Extract the (X, Y) coordinate from the center of the cell holding the provided text.  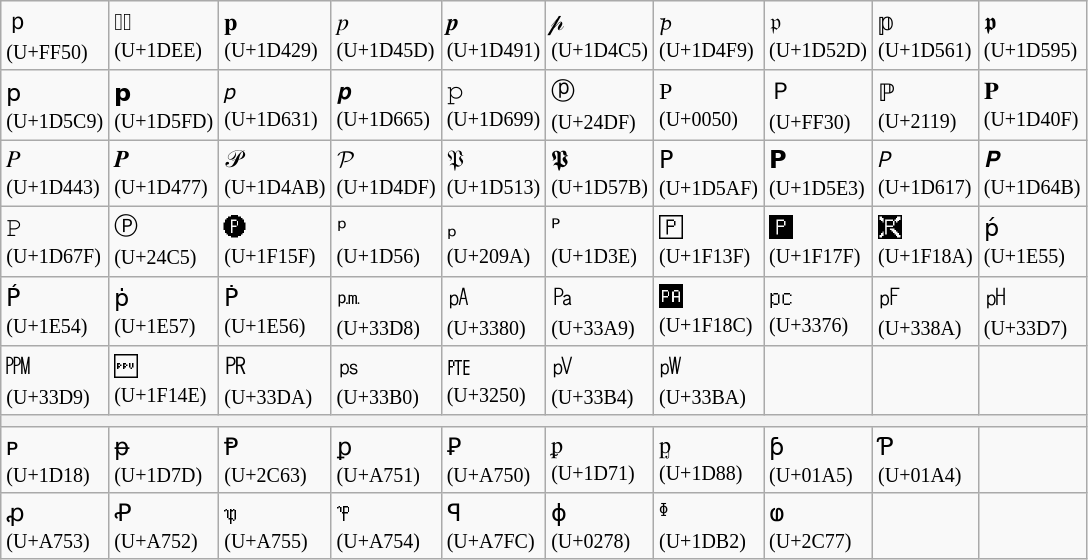
ṕ (U+1E55) (1032, 241)
㏘ (U+33D8) (386, 311)
Ƥ (U+01A4) (926, 460)
ᴾ (U+1D3E) (600, 241)
㎺ (U+33BA) (708, 381)
𝔭 (U+1D52D) (818, 36)
Ᵽ (U+2C63) (275, 460)
𝚙 (U+1D699) (494, 105)
𝗽 (U+1D5FD) (164, 105)
Ꝕ (U+A754) (386, 526)
𝗉 (U+1D5C9) (55, 105)
ᵽ (U+1D7D) (164, 460)
ᶲ (U+1DB2) (708, 526)
ᴘ (U+1D18) (55, 460)
𝘱 (U+1D631) (275, 105)
ᵖ (U+1D56) (386, 241)
ꝓ (U+A753) (55, 526)
Ꝓ (U+A752) (164, 526)
ₚ (U+209A) (494, 241)
㍶ (U+3376) (818, 311)
ꝑ (U+A751) (386, 460)
𝐩 (U+1D429) (275, 36)
𝗣 (U+1D5E3) (818, 174)
𝖯 (U+1D5AF) (708, 174)
Ꝑ (U+A750) (494, 460)
🆊 (U+1F18A) (926, 241)
㎩ (U+33A9) (600, 311)
𝓅 (U+1D4C5) (600, 36)
𝐏 (U+1D40F) (1032, 105)
𝑝 (U+1D45D) (386, 36)
𝒫 (U+1D4AB) (275, 174)
𝒑 (U+1D491) (494, 36)
🅎 (U+1F14E) (164, 381)
㎰ (U+33B0) (386, 381)
◌ᷮ (U+1DEE) (164, 36)
𝙿 (U+1D67F) (55, 241)
ṗ (U+1E57) (164, 311)
𝑃 (U+1D443) (55, 174)
ⱷ (U+2C77) (818, 526)
🆌 (U+1F18C) (708, 311)
P (U+0050) (708, 105)
𝔓 (U+1D513) (494, 174)
𝘗 (U+1D617) (926, 174)
㎀ (U+3380) (494, 311)
Ṗ (U+1E56) (275, 311)
㉐ (U+3250) (494, 381)
ꟼ (U+A7FC) (494, 526)
㏚ (U+33DA) (275, 381)
𝕻 (U+1D57B) (600, 174)
🅿 (U+1F17F) (818, 241)
𝙥 (U+1D665) (386, 105)
ꝕ (U+A755) (275, 526)
Ｐ (U+FF30) (818, 105)
𝓹 (U+1D4F9) (708, 36)
Ⓟ (U+24C5) (164, 241)
ᶈ (U+1D88) (708, 460)
ⓟ (U+24DF) (600, 105)
ｐ (U+FF50) (55, 36)
Ṕ (U+1E54) (55, 311)
🄿 (U+1F13F) (708, 241)
𝕡 (U+1D561) (926, 36)
ᵱ (U+1D71) (600, 460)
㎊ (U+338A) (926, 311)
ƥ (U+01A5) (818, 460)
㏗ (U+33D7) (1032, 311)
🅟 (U+1F15F) (275, 241)
㏙ (U+33D9) (55, 381)
ɸ (U+0278) (600, 526)
𝑷 (U+1D477) (164, 174)
㎴ (U+33B4) (600, 381)
𝖕 (U+1D595) (1032, 36)
ℙ (U+2119) (926, 105)
𝓟 (U+1D4DF) (386, 174)
𝙋 (U+1D64B) (1032, 174)
